Output the (X, Y) coordinate of the center of the cell containing the given text.  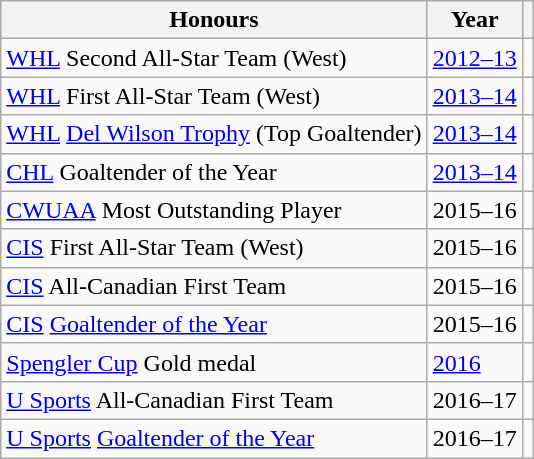
U Sports All-Canadian First Team (214, 400)
CIS First All-Star Team (West) (214, 248)
CHL Goaltender of the Year (214, 172)
CIS Goaltender of the Year (214, 324)
Spengler Cup Gold medal (214, 362)
CIS All-Canadian First Team (214, 286)
WHL Second All-Star Team (West) (214, 58)
2016 (474, 362)
U Sports Goaltender of the Year (214, 438)
Year (474, 20)
2012–13 (474, 58)
WHL Del Wilson Trophy (Top Goaltender) (214, 134)
CWUAA Most Outstanding Player (214, 210)
WHL First All-Star Team (West) (214, 96)
Honours (214, 20)
